Locate the cell with the specified text and output its [X, Y] center coordinate. 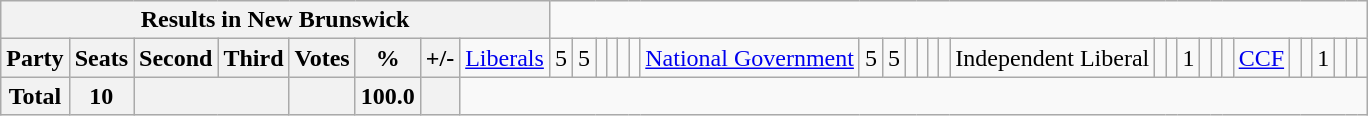
Votes [322, 58]
10 [101, 96]
Liberals [505, 58]
Independent Liberal [1052, 58]
CCF [1261, 58]
Results in New Brunswick [276, 20]
100.0 [388, 96]
Third [254, 58]
Total [35, 96]
Party [35, 58]
% [388, 58]
+/- [440, 58]
Seats [101, 58]
Second [176, 58]
National Government [750, 58]
